Return the (x, y) coordinate for the center point of the cell that contains the specified text.  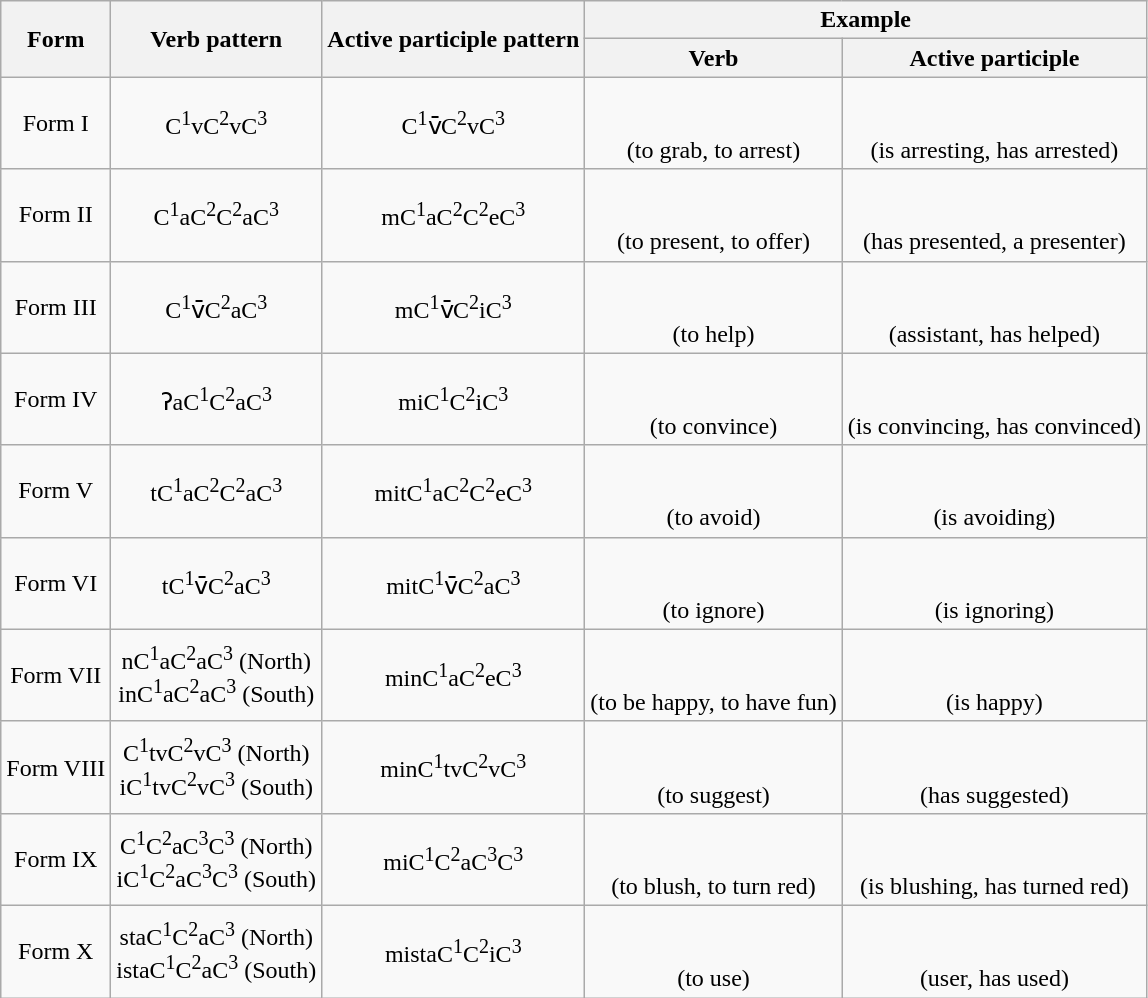
C1tvC2vC3 (North) iC1tvC2vC3 (South) (216, 767)
miC1C2aC3C3 (454, 859)
Form X (56, 951)
mitC1aC2C2eC3 (454, 491)
(to blush, to turn red) (714, 859)
Form VI (56, 583)
Form VIII (56, 767)
C1v̄C2vC3 (454, 123)
Form IV (56, 399)
nC1aC2aC3 (North) inC1aC2aC3 (South) (216, 675)
ʔaC1C2aC3 (216, 399)
(to ignore) (714, 583)
C1aC2C2aC3 (216, 215)
minC1tvC2vC3 (454, 767)
(is convincing, has convinced) (994, 399)
Example (866, 20)
Form VII (56, 675)
C1C2aC3C3 (North) iC1C2aC3C3 (South) (216, 859)
Form IX (56, 859)
(to use) (714, 951)
(is happy) (994, 675)
mistaC1C2iC3 (454, 951)
(user, has used) (994, 951)
mitC1v̄C2aC3 (454, 583)
staC1C2aC3 (North) istaC1C2aC3 (South) (216, 951)
Form V (56, 491)
mC1v̄C2iC3 (454, 307)
C1vC2vC3 (216, 123)
Form I (56, 123)
miC1C2iC3 (454, 399)
mC1aC2C2eC3 (454, 215)
(is ignoring) (994, 583)
Form III (56, 307)
(to be happy, to have fun) (714, 675)
(to avoid) (714, 491)
minC1aC2eC3 (454, 675)
(to help) (714, 307)
(is arresting, has arrested) (994, 123)
C1v̄C2aC3 (216, 307)
tC1aC2C2aC3 (216, 491)
tC1v̄C2aC3 (216, 583)
(is avoiding) (994, 491)
(assistant, has helped) (994, 307)
Active participle (994, 58)
(to convince) (714, 399)
(has presented, a presenter) (994, 215)
(to grab, to arrest) (714, 123)
(is blushing, has turned red) (994, 859)
Form II (56, 215)
Form (56, 39)
Verb (714, 58)
(to present, to offer) (714, 215)
Verb pattern (216, 39)
(has suggested) (994, 767)
Active participle pattern (454, 39)
(to suggest) (714, 767)
